For the text-containing cell, return its midpoint in (x, y) coordinate format. 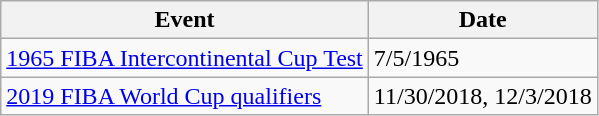
11/30/2018, 12/3/2018 (482, 96)
7/5/1965 (482, 58)
2019 FIBA World Cup qualifiers (185, 96)
1965 FIBA Intercontinental Cup Test (185, 58)
Date (482, 20)
Event (185, 20)
